Locate the cell with the specified text and output its (x, y) center coordinate. 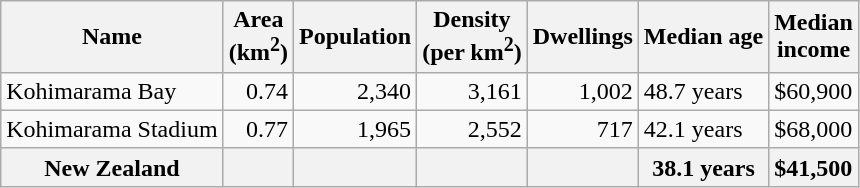
Area(km2) (258, 37)
0.74 (258, 91)
Kohimarama Stadium (112, 129)
2,340 (356, 91)
New Zealand (112, 167)
3,161 (472, 91)
$60,900 (814, 91)
0.77 (258, 129)
38.1 years (703, 167)
2,552 (472, 129)
717 (582, 129)
Median age (703, 37)
1,965 (356, 129)
Name (112, 37)
Density(per km2) (472, 37)
Dwellings (582, 37)
$41,500 (814, 167)
Population (356, 37)
48.7 years (703, 91)
Kohimarama Bay (112, 91)
1,002 (582, 91)
42.1 years (703, 129)
Medianincome (814, 37)
$68,000 (814, 129)
